Identify which cell holds the provided text, then report its (X, Y) central coordinate. 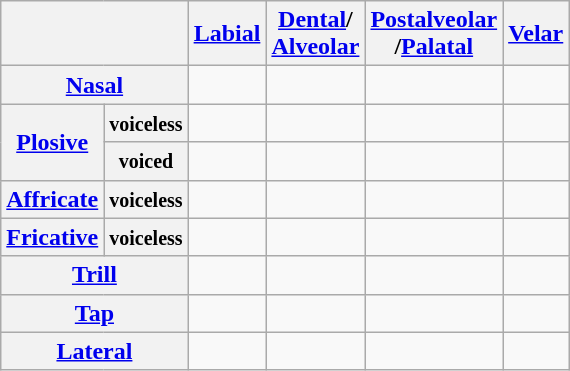
Tap (94, 313)
Labial (227, 34)
Dental/Alveolar (316, 34)
Velar (536, 34)
Affricate (52, 199)
Postalveolar/Palatal (434, 34)
Plosive (52, 142)
voiced (146, 161)
Lateral (94, 351)
Trill (94, 275)
Nasal (94, 85)
Fricative (52, 237)
